Pinpoint the cell where the given text exists, returning its [x, y] midpoint coordinate. 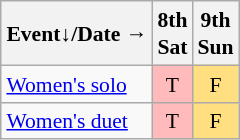
9thSun [215, 33]
Event↓/Date → [76, 33]
Women's duet [76, 120]
Women's solo [76, 84]
8thSat [172, 33]
